Capture the cell that displays the provided text and extract its [x, y] central coordinate. 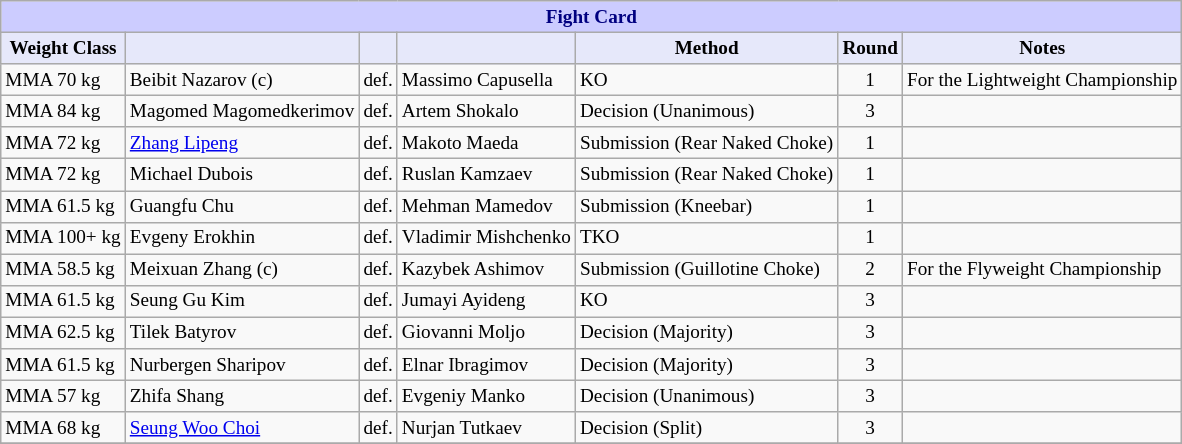
Meixuan Zhang (c) [242, 270]
Nurjan Tutkaev [486, 428]
Mehman Mamedov [486, 206]
Elnar Ibragimov [486, 365]
MMA 70 kg [63, 80]
Fight Card [592, 17]
Seung Woo Choi [242, 428]
Ruslan Kamzaev [486, 175]
Notes [1042, 48]
Nurbergen Sharipov [242, 365]
Artem Shokalo [486, 111]
Decision (Split) [706, 428]
MMA 100+ kg [63, 238]
Jumayi Ayideng [486, 301]
Michael Dubois [242, 175]
Kazybek Ashimov [486, 270]
Makoto Maeda [486, 143]
Vladimir Mishchenko [486, 238]
Submission (Kneebar) [706, 206]
MMA 68 kg [63, 428]
Massimo Capusella [486, 80]
Guangfu Chu [242, 206]
For the Lightweight Championship [1042, 80]
For the Flyweight Championship [1042, 270]
MMA 57 kg [63, 396]
MMA 84 kg [63, 111]
Round [870, 48]
Magomed Magomedkerimov [242, 111]
Tilek Batyrov [242, 333]
Zhang Lipeng [242, 143]
MMA 58.5 kg [63, 270]
Zhifa Shang [242, 396]
Method [706, 48]
Giovanni Moljo [486, 333]
TKO [706, 238]
Seung Gu Kim [242, 301]
Beibit Nazarov (c) [242, 80]
Weight Class [63, 48]
Evgeny Erokhin [242, 238]
Submission (Guillotine Choke) [706, 270]
MMA 62.5 kg [63, 333]
Evgeniy Manko [486, 396]
2 [870, 270]
